Determine the [x, y] coordinate at the center of the cell enclosing the given text.  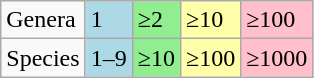
Genera [43, 20]
≥1000 [277, 58]
1 [108, 20]
Species [43, 58]
≥2 [156, 20]
1–9 [108, 58]
